Extract the (x, y) coordinate from the center of the cell holding the provided text.  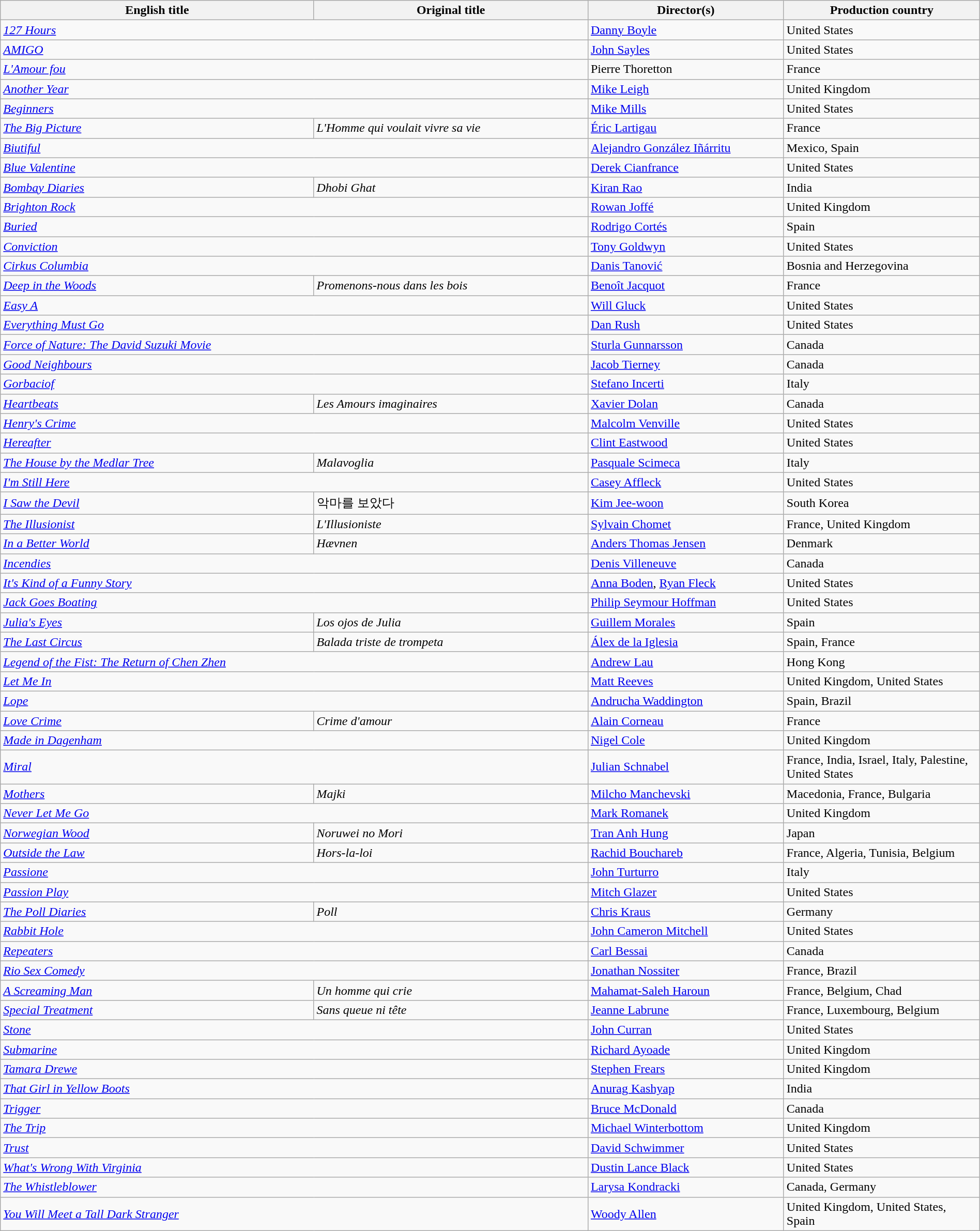
Nigel Cole (685, 741)
France, Algeria, Tunisia, Belgium (882, 853)
The House by the Medlar Tree (157, 463)
Balada triste de trompeta (451, 642)
Woody Allen (685, 1213)
악마를 보았다 (451, 503)
Álex de la Iglesia (685, 642)
Danis Tanović (685, 266)
Everything Must Go (295, 325)
Derek Cianfrance (685, 167)
Rodrigo Cortés (685, 226)
Hævnen (451, 544)
Casey Affleck (685, 482)
A Screaming Man (157, 990)
That Girl in Yellow Boots (295, 1089)
Stephen Frears (685, 1069)
Bombay Diaries (157, 187)
Richard Ayoade (685, 1050)
Les Amours imaginaires (451, 404)
France, India, Israel, Italy, Palestine, United States (882, 767)
Outside the Law (157, 853)
France, Belgium, Chad (882, 990)
Henry's Crime (295, 423)
Trust (295, 1148)
The Poll Diaries (157, 912)
United Kingdom, United States, Spain (882, 1213)
Dustin Lance Black (685, 1167)
Rio Sex Comedy (295, 971)
English title (157, 10)
You Will Meet a Tall Dark Stranger (295, 1213)
Macedonia, France, Bulgaria (882, 794)
Will Gluck (685, 305)
Alain Corneau (685, 721)
Sans queue ni tête (451, 1010)
Anurag Kashyap (685, 1089)
Mahamat-Saleh Haroun (685, 990)
Poll (451, 912)
Clint Eastwood (685, 443)
South Korea (882, 503)
Milcho Manchevski (685, 794)
Majki (451, 794)
Submarine (295, 1050)
Miral (295, 767)
Dhobi Ghat (451, 187)
Jacob Tierney (685, 364)
127 Hours (295, 30)
Jonathan Nossiter (685, 971)
The Last Circus (157, 642)
Anna Boden, Ryan Fleck (685, 583)
John Cameron Mitchell (685, 931)
Never Let Me Go (295, 813)
Danny Boyle (685, 30)
John Sayles (685, 50)
Jack Goes Boating (295, 603)
France, Brazil (882, 971)
Denis Villeneuve (685, 563)
Anders Thomas Jensen (685, 544)
Incendies (295, 563)
Spain, France (882, 642)
France, United Kingdom (882, 524)
Rabbit Hole (295, 931)
Made in Dagenham (295, 741)
Beginners (295, 109)
L'Homme qui voulait vivre sa vie (451, 128)
Éric Lartigau (685, 128)
Tamara Drewe (295, 1069)
Malcolm Venville (685, 423)
Brighton Rock (295, 207)
Trigger (295, 1109)
Sylvain Chomet (685, 524)
Michael Winterbottom (685, 1128)
L'Illusioniste (451, 524)
Mike Leigh (685, 89)
Los ojos de Julia (451, 622)
Stone (295, 1029)
L'Amour fou (295, 69)
Chris Kraus (685, 912)
Original title (451, 10)
Mothers (157, 794)
Hereafter (295, 443)
AMIGO (295, 50)
The Trip (295, 1128)
Easy A (295, 305)
Rachid Bouchareb (685, 853)
Deep in the Woods (157, 286)
Andrew Lau (685, 661)
Legend of the Fist: The Return of Chen Zhen (295, 661)
Crime d'amour (451, 721)
Andrucha Waddington (685, 701)
Sturla Gunnarsson (685, 345)
Bosnia and Herzegovina (882, 266)
United Kingdom, United States (882, 681)
Carl Bessai (685, 951)
Tony Goldwyn (685, 247)
Philip Seymour Hoffman (685, 603)
Let Me In (295, 681)
Blue Valentine (295, 167)
Pierre Thoretton (685, 69)
Gorbaciof (295, 384)
Germany (882, 912)
Cirkus Columbia (295, 266)
Kiran Rao (685, 187)
Alejandro González Iñárritu (685, 148)
I Saw the Devil (157, 503)
It's Kind of a Funny Story (295, 583)
Buried (295, 226)
Mitch Glazer (685, 892)
Mike Mills (685, 109)
Denmark (882, 544)
Jeanne Labrune (685, 1010)
Larysa Kondracki (685, 1187)
Guillem Morales (685, 622)
Dan Rush (685, 325)
Passion Play (295, 892)
Production country (882, 10)
Pasquale Scimeca (685, 463)
Heartbeats (157, 404)
The Illusionist (157, 524)
Love Crime (157, 721)
Director(s) (685, 10)
Julian Schnabel (685, 767)
Un homme qui crie (451, 990)
Xavier Dolan (685, 404)
The Big Picture (157, 128)
Mexico, Spain (882, 148)
Another Year (295, 89)
Conviction (295, 247)
What's Wrong With Virginia (295, 1167)
Bruce McDonald (685, 1109)
John Turturro (685, 872)
I'm Still Here (295, 482)
John Curran (685, 1029)
Noruwei no Mori (451, 833)
Kim Jee-woon (685, 503)
Promenons-nous dans les bois (451, 286)
Mark Romanek (685, 813)
Repeaters (295, 951)
Passione (295, 872)
Tran Anh Hung (685, 833)
Rowan Joffé (685, 207)
Stefano Incerti (685, 384)
Malavoglia (451, 463)
Canada, Germany (882, 1187)
Norwegian Wood (157, 833)
France, Luxembourg, Belgium (882, 1010)
Force of Nature: The David Suzuki Movie (295, 345)
Hong Kong (882, 661)
Special Treatment (157, 1010)
Japan (882, 833)
Benoît Jacquot (685, 286)
The Whistleblower (295, 1187)
Biutiful (295, 148)
Hors-la-loi (451, 853)
Matt Reeves (685, 681)
Lope (295, 701)
David Schwimmer (685, 1148)
In a Better World (157, 544)
Spain, Brazil (882, 701)
Julia's Eyes (157, 622)
Good Neighbours (295, 364)
